Determine the (X, Y) coordinate at the center of the cell enclosing the given text.  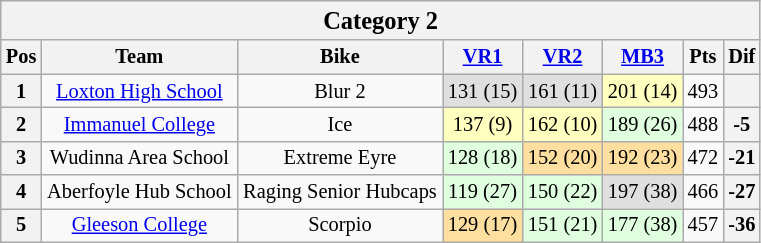
150 (22) (563, 192)
Extreme Eyre (340, 158)
Category 2 (381, 20)
131 (15) (483, 91)
VR1 (483, 57)
472 (704, 158)
-5 (742, 124)
Scorpio (340, 225)
189 (26) (643, 124)
Dif (742, 57)
-27 (742, 192)
2 (22, 124)
201 (14) (643, 91)
488 (704, 124)
Aberfoyle Hub School (139, 192)
Wudinna Area School (139, 158)
3 (22, 158)
177 (38) (643, 225)
128 (18) (483, 158)
Gleeson College (139, 225)
Bike (340, 57)
493 (704, 91)
-36 (742, 225)
Team (139, 57)
119 (27) (483, 192)
VR2 (563, 57)
Raging Senior Hubcaps (340, 192)
151 (21) (563, 225)
Immanuel College (139, 124)
-21 (742, 158)
Blur 2 (340, 91)
152 (20) (563, 158)
162 (10) (563, 124)
Pos (22, 57)
161 (11) (563, 91)
MB3 (643, 57)
Pts (704, 57)
129 (17) (483, 225)
197 (38) (643, 192)
137 (9) (483, 124)
192 (23) (643, 158)
466 (704, 192)
457 (704, 225)
1 (22, 91)
4 (22, 192)
Loxton High School (139, 91)
Ice (340, 124)
5 (22, 225)
